From the cell containing the given text, extract its center point as [X, Y] coordinate. 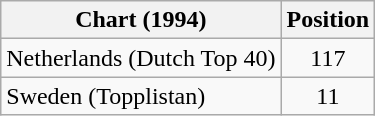
Chart (1994) [141, 20]
Netherlands (Dutch Top 40) [141, 58]
Sweden (Topplistan) [141, 96]
Position [328, 20]
11 [328, 96]
117 [328, 58]
